Return [x, y] of the center of cell containing provided text 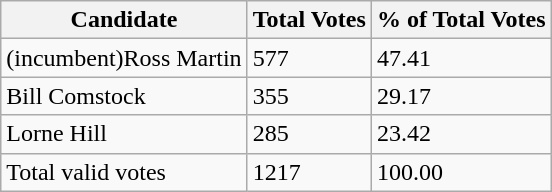
355 [309, 96]
100.00 [461, 172]
29.17 [461, 96]
% of Total Votes [461, 20]
23.42 [461, 134]
Bill Comstock [124, 96]
285 [309, 134]
47.41 [461, 58]
(incumbent)Ross Martin [124, 58]
Lorne Hill [124, 134]
Total Votes [309, 20]
1217 [309, 172]
Candidate [124, 20]
Total valid votes [124, 172]
577 [309, 58]
